Detect which cell encompasses the target text, then output its (X, Y) center coordinate. 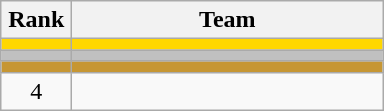
Rank (36, 20)
Team (228, 20)
4 (36, 91)
